Scan for the cell matching the given text and deliver its [X, Y] coordinate at center. 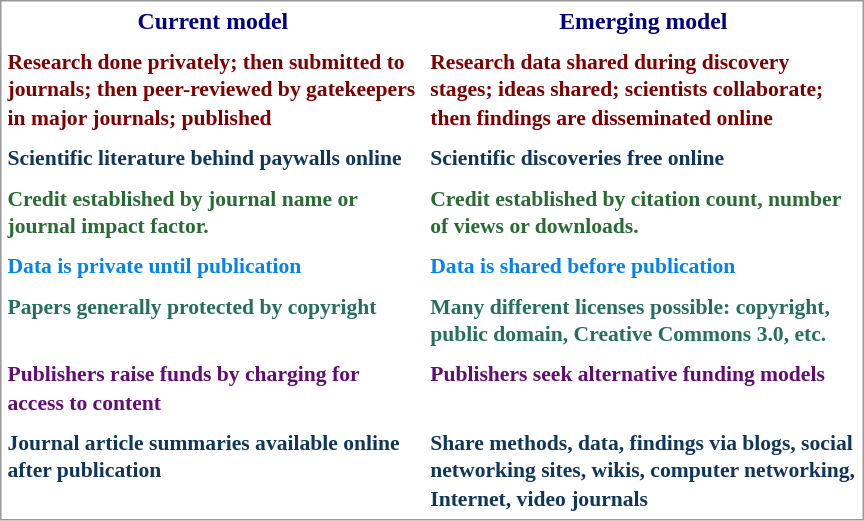
Research done privately; then submitted to journals; then peer-reviewed by gatekeepers in major journals; published [214, 90]
Publishers raise funds by charging for access to content [214, 388]
Credit established by journal name or journal impact factor. [214, 212]
Scientific discoveries free online [643, 158]
Credit established by citation count, number of views or downloads. [643, 212]
Scientific literature behind paywalls online [214, 158]
Publishers seek alternative funding models [643, 388]
Emerging model [643, 22]
Papers generally protected by copyright [214, 320]
Data is private until publication [214, 266]
Data is shared before publication [643, 266]
Research data shared during discovery stages; ideas shared; scientists collaborate; then findings are disseminated online [643, 90]
Share methods, data, findings via blogs, social networking sites, wikis, computer networking, Internet, video journals [643, 470]
Current model [214, 22]
Journal article summaries available online after publication [214, 470]
Many different licenses possible: copyright, public domain, Creative Commons 3.0, etc. [643, 320]
